For the text-containing cell, return its midpoint in [X, Y] coordinate format. 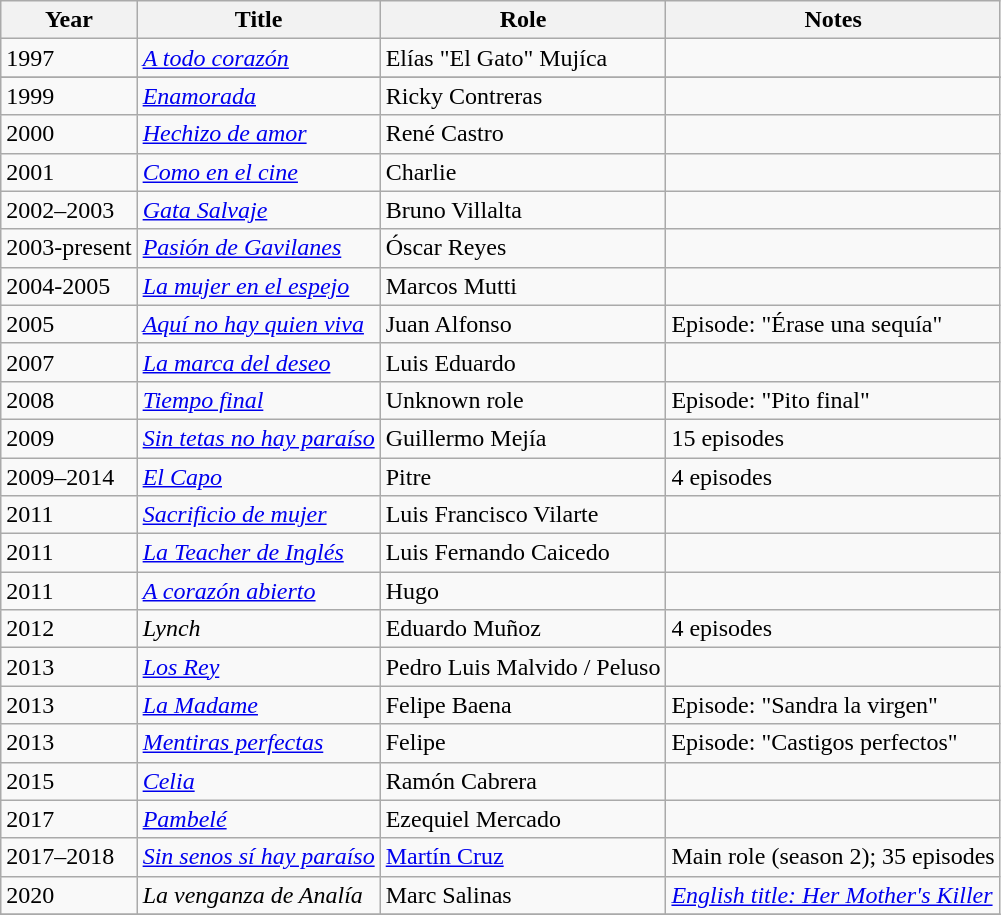
Elías "El Gato" Mujíca [523, 58]
Episode: "Érase una sequía" [833, 324]
La mujer en el espejo [258, 286]
Como en el cine [258, 172]
2015 [69, 781]
Eduardo Muñoz [523, 629]
2012 [69, 629]
1997 [69, 58]
2017–2018 [69, 857]
Pambelé [258, 819]
Sacrificio de mujer [258, 515]
Gata Salvaje [258, 210]
Ricky Contreras [523, 96]
Juan Alfonso [523, 324]
2005 [69, 324]
1999 [69, 96]
Pasión de Gavilanes [258, 248]
Aquí no hay quien viva [258, 324]
Lynch [258, 629]
2000 [69, 134]
Sin tetas no hay paraíso [258, 438]
2002–2003 [69, 210]
2004-2005 [69, 286]
A corazón abierto [258, 591]
Guillermo Mejía [523, 438]
La Madame [258, 705]
English title: Her Mother's Killer [833, 895]
Enamorada [258, 96]
2017 [69, 819]
Óscar Reyes [523, 248]
René Castro [523, 134]
Felipe [523, 743]
15 episodes [833, 438]
Hugo [523, 591]
2020 [69, 895]
Charlie [523, 172]
2009 [69, 438]
Martín Cruz [523, 857]
Los Rey [258, 667]
Episode: "Sandra la virgen" [833, 705]
Ramón Cabrera [523, 781]
Marcos Mutti [523, 286]
Episode: "Castigos perfectos" [833, 743]
Luis Francisco Vilarte [523, 515]
2009–2014 [69, 477]
La venganza de Analía [258, 895]
Pedro Luis Malvido / Peluso [523, 667]
Mentiras perfectas [258, 743]
Ezequiel Mercado [523, 819]
Tiempo final [258, 400]
Hechizo de amor [258, 134]
Bruno Villalta [523, 210]
Celia [258, 781]
Luis Eduardo [523, 362]
Title [258, 20]
2007 [69, 362]
Sin senos sí hay paraíso [258, 857]
Year [69, 20]
Felipe Baena [523, 705]
Luis Fernando Caicedo [523, 553]
2001 [69, 172]
Episode: "Pito final" [833, 400]
A todo corazón [258, 58]
Unknown role [523, 400]
2003-present [69, 248]
Pitre [523, 477]
Notes [833, 20]
Marc Salinas [523, 895]
La marca del deseo [258, 362]
La Teacher de Inglés [258, 553]
Main role (season 2); 35 episodes [833, 857]
El Capo [258, 477]
2008 [69, 400]
Role [523, 20]
